Detect which cell encompasses the target text, then output its (x, y) center coordinate. 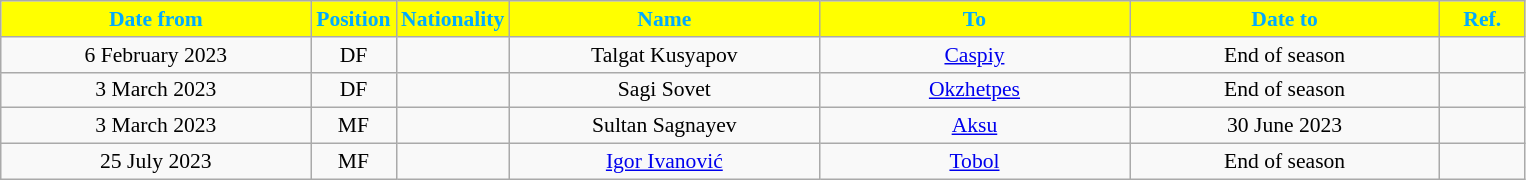
25 July 2023 (156, 162)
30 June 2023 (1285, 126)
Date from (156, 19)
Tobol (974, 162)
Igor Ivanović (664, 162)
Caspiy (974, 55)
Sultan Sagnayev (664, 126)
Ref. (1482, 19)
To (974, 19)
Name (664, 19)
Sagi Sovet (664, 90)
Aksu (974, 126)
Talgat Kusyapov (664, 55)
Position (354, 19)
Okzhetpes (974, 90)
6 February 2023 (156, 55)
Date to (1285, 19)
Nationality (452, 19)
